For the text-containing cell, return its midpoint in [X, Y] coordinate format. 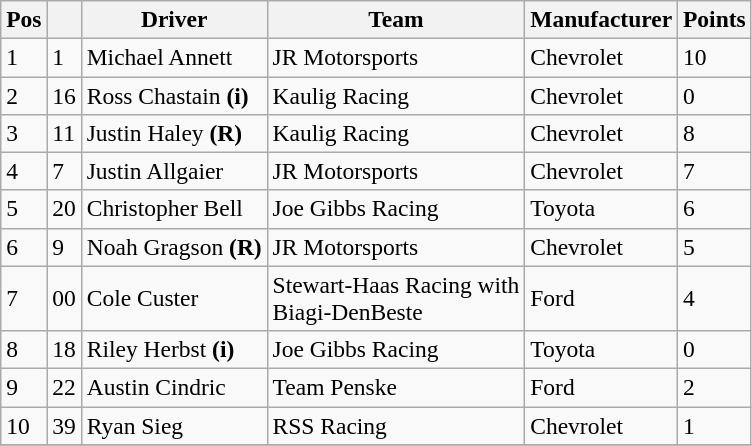
Michael Annett [174, 57]
Driver [174, 19]
Ross Chastain (i) [174, 95]
Ryan Sieg [174, 425]
16 [64, 95]
18 [64, 349]
20 [64, 209]
11 [64, 133]
00 [64, 298]
Team Penske [396, 387]
Cole Custer [174, 298]
Team [396, 19]
Austin Cindric [174, 387]
Stewart-Haas Racing withBiagi-DenBeste [396, 298]
Christopher Bell [174, 209]
Points [715, 19]
3 [24, 133]
22 [64, 387]
RSS Racing [396, 425]
Pos [24, 19]
Justin Allgaier [174, 171]
Manufacturer [602, 19]
Noah Gragson (R) [174, 247]
39 [64, 425]
Justin Haley (R) [174, 133]
Riley Herbst (i) [174, 349]
